From the cell containing the given text, extract its center point as [x, y] coordinate. 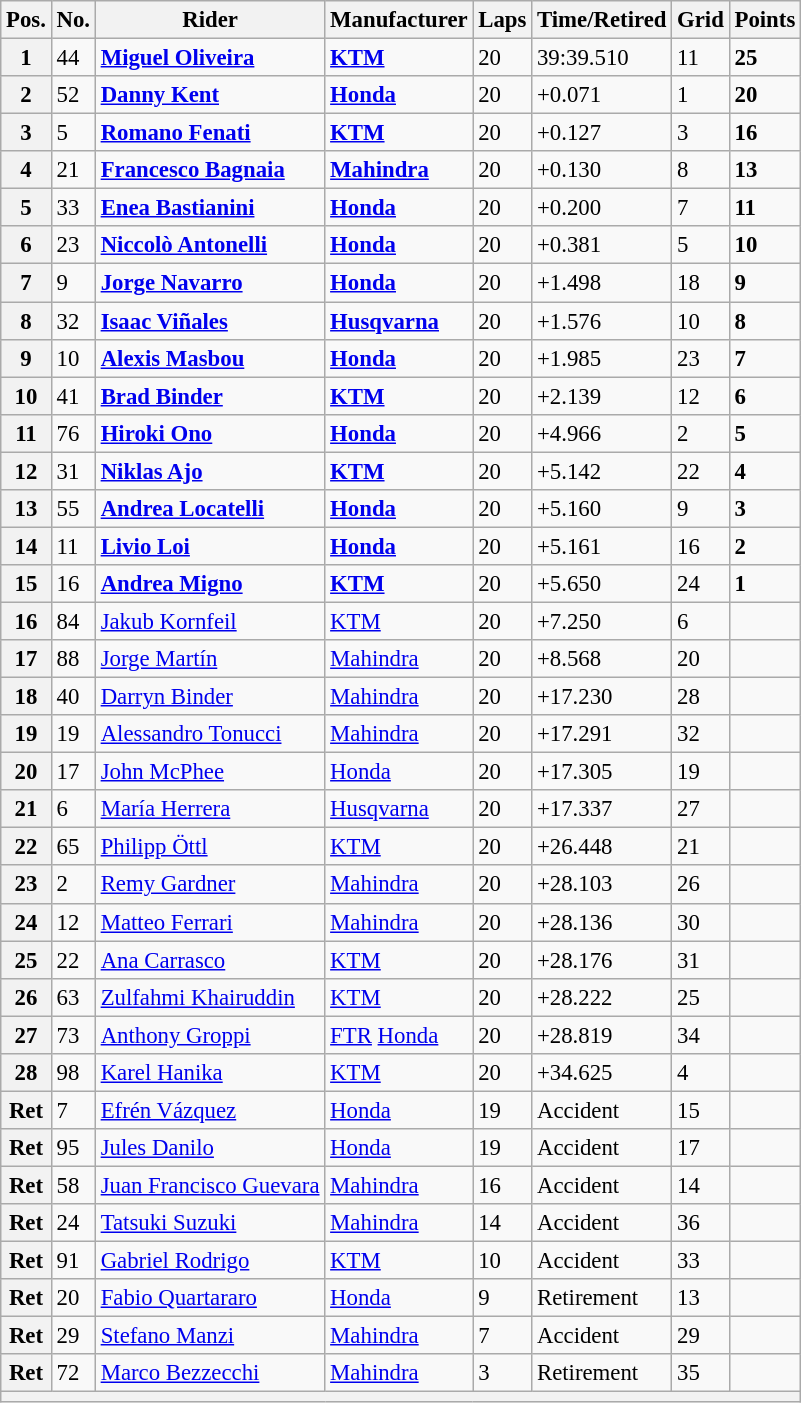
+0.381 [602, 245]
Marco Bezzecchi [210, 1373]
+8.568 [602, 659]
+4.966 [602, 433]
+17.337 [602, 809]
Points [764, 20]
58 [73, 1185]
+0.200 [602, 208]
Stefano Manzi [210, 1336]
+28.222 [602, 997]
52 [73, 95]
+0.071 [602, 95]
No. [73, 20]
+0.130 [602, 170]
FTR Honda [399, 1035]
+34.625 [602, 1073]
+1.985 [602, 358]
63 [73, 997]
Efrén Vázquez [210, 1110]
+17.291 [602, 734]
María Herrera [210, 809]
+2.139 [602, 396]
Jorge Martín [210, 659]
98 [73, 1073]
Brad Binder [210, 396]
Laps [502, 20]
Isaac Viñales [210, 321]
+26.448 [602, 847]
41 [73, 396]
40 [73, 697]
Rider [210, 20]
+0.127 [602, 133]
+28.136 [602, 922]
Time/Retired [602, 20]
Zulfahmi Khairuddin [210, 997]
95 [73, 1148]
Andrea Migno [210, 584]
Francesco Bagnaia [210, 170]
30 [700, 922]
44 [73, 58]
Anthony Groppi [210, 1035]
55 [73, 509]
Niccolò Antonelli [210, 245]
Romano Fenati [210, 133]
34 [700, 1035]
35 [700, 1373]
+28.176 [602, 960]
88 [73, 659]
Karel Hanika [210, 1073]
Gabriel Rodrigo [210, 1261]
Juan Francisco Guevara [210, 1185]
Tatsuki Suzuki [210, 1223]
Jakub Kornfeil [210, 621]
Jules Danilo [210, 1148]
Philipp Öttl [210, 847]
Miguel Oliveira [210, 58]
84 [73, 621]
39:39.510 [602, 58]
+28.819 [602, 1035]
+5.160 [602, 509]
Niklas Ajo [210, 471]
+17.305 [602, 772]
John McPhee [210, 772]
Grid [700, 20]
Matteo Ferrari [210, 922]
73 [73, 1035]
+5.650 [602, 584]
Andrea Locatelli [210, 509]
Danny Kent [210, 95]
Fabio Quartararo [210, 1298]
+5.142 [602, 471]
Hiroki Ono [210, 433]
Jorge Navarro [210, 283]
+5.161 [602, 546]
Alexis Masbou [210, 358]
72 [73, 1373]
+17.230 [602, 697]
Remy Gardner [210, 885]
Manufacturer [399, 20]
+7.250 [602, 621]
Livio Loi [210, 546]
91 [73, 1261]
+1.498 [602, 283]
76 [73, 433]
+1.576 [602, 321]
Enea Bastianini [210, 208]
Alessandro Tonucci [210, 734]
Pos. [26, 20]
65 [73, 847]
Darryn Binder [210, 697]
+28.103 [602, 885]
36 [700, 1223]
Ana Carrasco [210, 960]
